Provide the (x, y) coordinate of the cell's center where the given text is located.  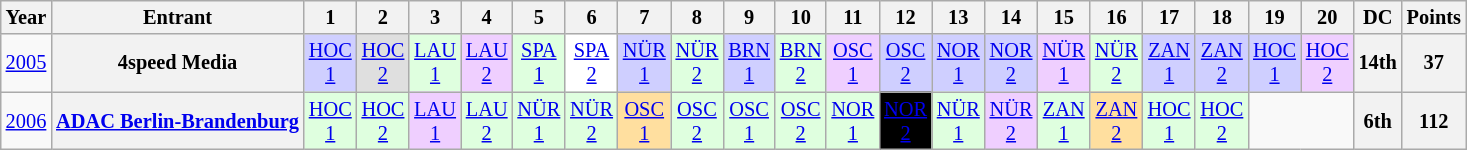
Year (26, 17)
13 (958, 17)
BRN2 (801, 63)
12 (906, 17)
DC (1378, 17)
4 (487, 17)
11 (852, 17)
14 (1012, 17)
2 (384, 17)
9 (749, 17)
BRN1 (749, 63)
Entrant (178, 17)
1 (330, 17)
5 (538, 17)
18 (1222, 17)
2005 (26, 63)
SPA2 (592, 63)
19 (1274, 17)
6th (1378, 121)
6 (592, 17)
3 (435, 17)
ADAC Berlin-Brandenburg (178, 121)
SPA1 (538, 63)
8 (698, 17)
16 (1116, 17)
2006 (26, 121)
112 (1434, 121)
4speed Media (178, 63)
Points (1434, 17)
20 (1328, 17)
17 (1170, 17)
10 (801, 17)
15 (1064, 17)
7 (644, 17)
14th (1378, 63)
37 (1434, 63)
